Return the (X, Y) coordinate for the center point of the cell that contains the specified text.  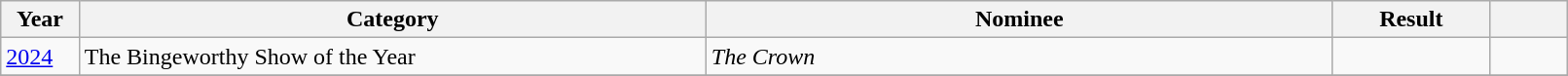
Result (1411, 19)
Nominee (1019, 19)
Category (392, 19)
Year (40, 19)
2024 (40, 57)
The Bingeworthy Show of the Year (392, 57)
The Crown (1019, 57)
